For the text-containing cell, return its midpoint in (x, y) coordinate format. 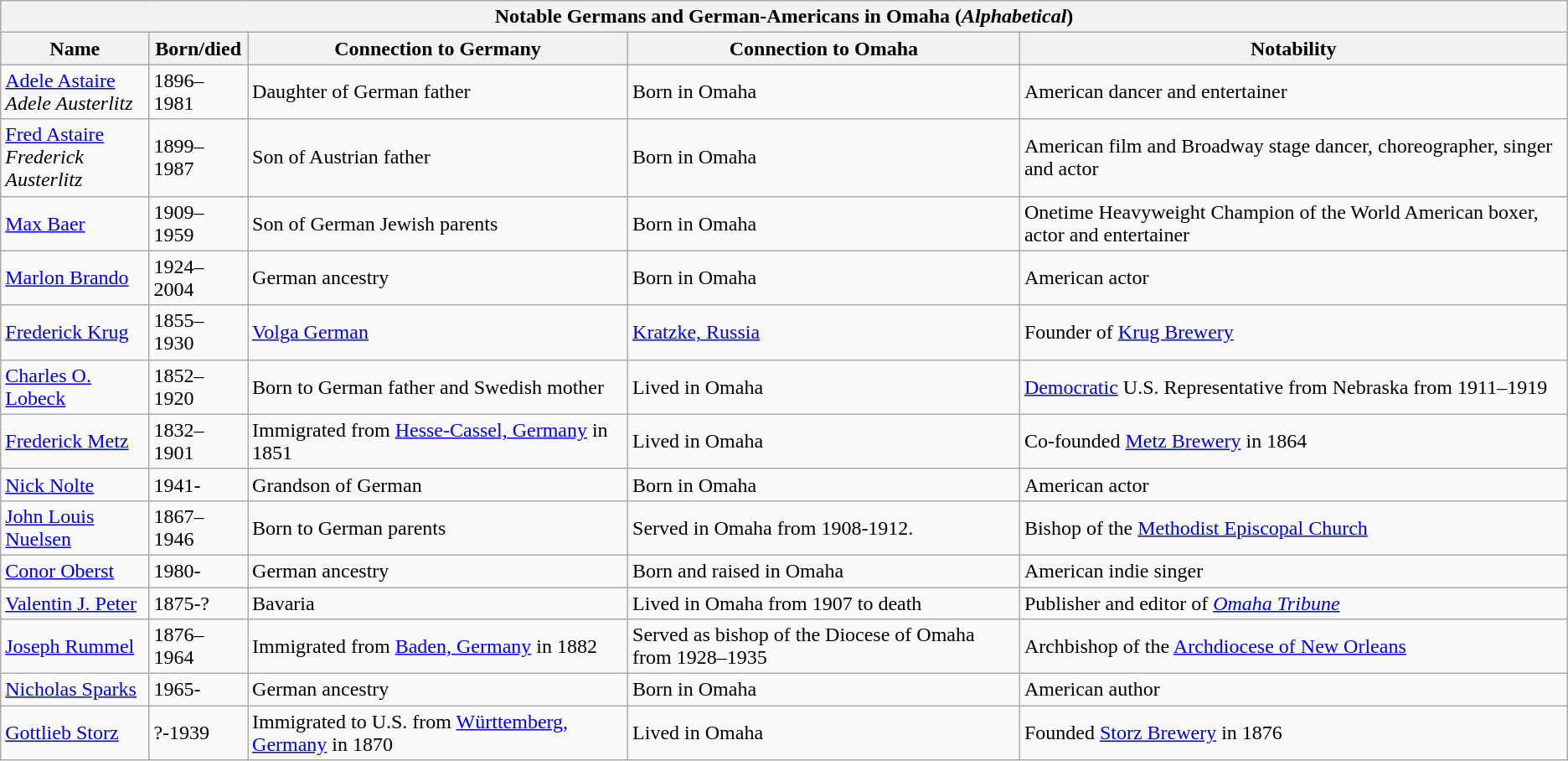
1867–1946 (199, 528)
Born to German parents (438, 528)
Co-founded Metz Brewery in 1864 (1293, 441)
Onetime Heavyweight Champion of the World American boxer, actor and entertainer (1293, 223)
Bishop of the Methodist Episcopal Church (1293, 528)
Grandson of German (438, 484)
Bavaria (438, 603)
1924–2004 (199, 278)
Lived in Omaha from 1907 to death (824, 603)
Founded Storz Brewery in 1876 (1293, 733)
Nick Nolte (75, 484)
1909–1959 (199, 223)
Notability (1293, 49)
1852–1920 (199, 387)
1832–1901 (199, 441)
Born and raised in Omaha (824, 571)
1965- (199, 690)
1875-? (199, 603)
Founder of Krug Brewery (1293, 332)
Volga German (438, 332)
Nicholas Sparks (75, 690)
John Louis Nuelsen (75, 528)
Daughter of German father (438, 92)
Born to German father and Swedish mother (438, 387)
Frederick Krug (75, 332)
Immigrated from Baden, Germany in 1882 (438, 647)
1876–1964 (199, 647)
Immigrated to U.S. from Württemberg, Germany in 1870 (438, 733)
Son of German Jewish parents (438, 223)
American indie singer (1293, 571)
Kratzke, Russia (824, 332)
?-1939 (199, 733)
1855–1930 (199, 332)
Joseph Rummel (75, 647)
1941- (199, 484)
Immigrated from Hesse-Cassel, Germany in 1851 (438, 441)
American dancer and entertainer (1293, 92)
Charles O. Lobeck (75, 387)
Max Baer (75, 223)
Adele AstaireAdele Austerlitz (75, 92)
Archbishop of the Archdiocese of New Orleans (1293, 647)
Served in Omaha from 1908-1912. (824, 528)
American film and Broadway stage dancer, choreographer, singer and actor (1293, 158)
1899–1987 (199, 158)
1980- (199, 571)
Conor Oberst (75, 571)
Democratic U.S. Representative from Nebraska from 1911–1919 (1293, 387)
Publisher and editor of Omaha Tribune (1293, 603)
Connection to Germany (438, 49)
American author (1293, 690)
Frederick Metz (75, 441)
Born/died (199, 49)
Name (75, 49)
1896–1981 (199, 92)
Fred AstaireFrederick Austerlitz (75, 158)
Connection to Omaha (824, 49)
Marlon Brando (75, 278)
Notable Germans and German-Americans in Omaha (Alphabetical) (784, 17)
Valentin J. Peter (75, 603)
Gottlieb Storz (75, 733)
Son of Austrian father (438, 158)
Served as bishop of the Diocese of Omaha from 1928–1935 (824, 647)
